Return (x, y) of the center of cell containing provided text 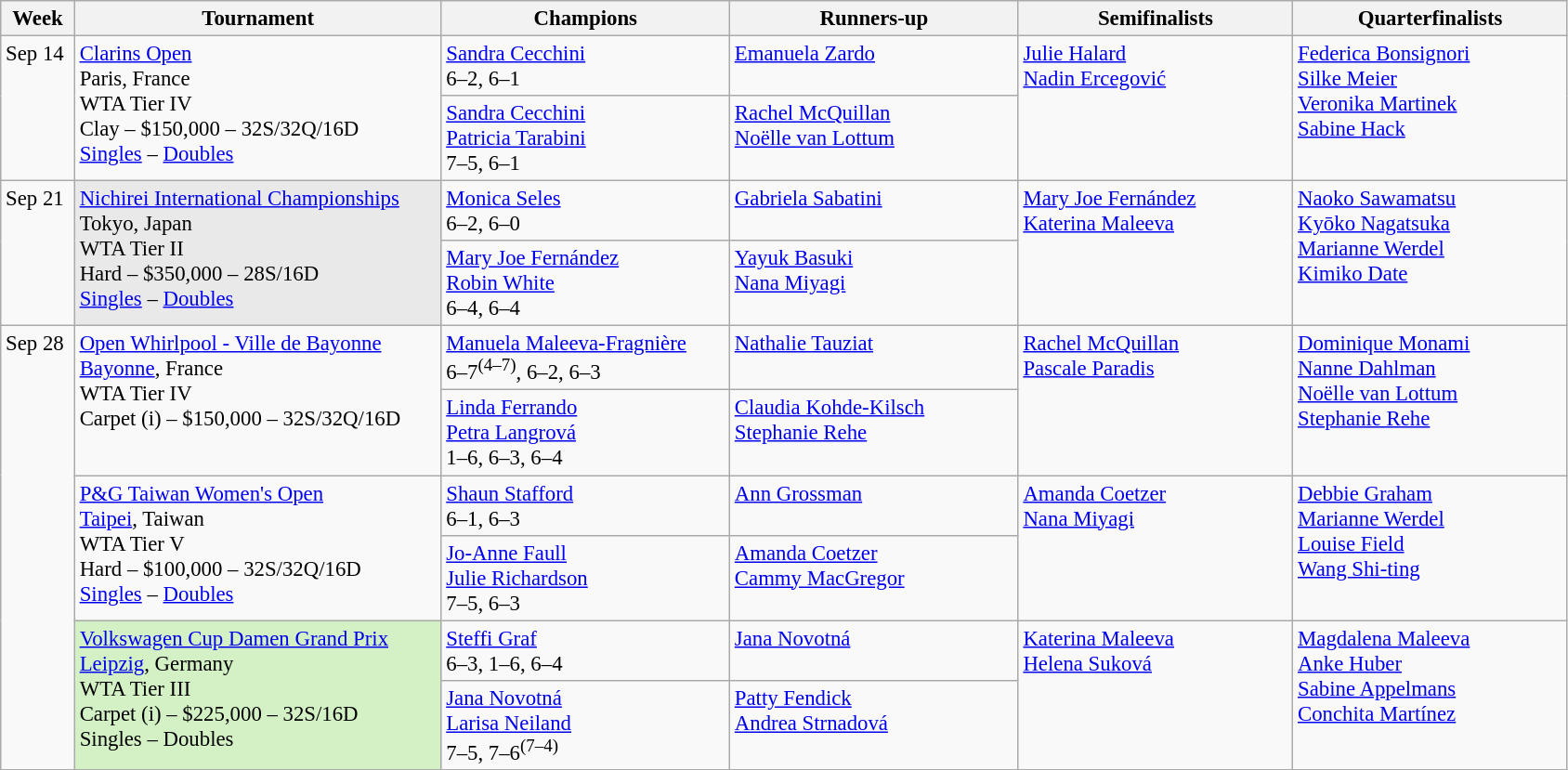
Katerina Maleeva Helena Suková (1156, 695)
Patty Fendick Andrea Strnadová (875, 724)
Clarins OpenParis, FranceWTA Tier IVClay – $150,000 – 32S/32Q/16DSingles – Doubles (258, 109)
Open Whirlpool - Ville de BayonneBayonne, FranceWTA Tier IVCarpet (i) – $150,000 – 32S/32Q/16D (258, 401)
Debbie Graham Marianne Werdel Louise Field Wang Shi-ting (1431, 548)
Rachel McQuillan Noëlle van Lottum (875, 138)
Monica Seles6–2, 6–0 (585, 212)
Jo-Anne Faull Julie Richardson7–5, 6–3 (585, 578)
Rachel McQuillan Pascale Paradis (1156, 401)
Amanda Coetzer Cammy MacGregor (875, 578)
Week (38, 19)
Amanda Coetzer Nana Miyagi (1156, 548)
Linda Ferrando Petra Langrová1–6, 6–3, 6–4 (585, 433)
Sep 14 (38, 109)
Tournament (258, 19)
Volkswagen Cup Damen Grand PrixLeipzig, GermanyWTA Tier IIICarpet (i) – $225,000 – 32S/16DSingles – Doubles (258, 695)
Nathalie Tauziat (875, 359)
Sandra Cecchini Patricia Tarabini7–5, 6–1 (585, 138)
Sep 21 (38, 254)
Shaun Stafford6–1, 6–3 (585, 505)
Federica Bonsignori Silke Meier Veronika Martinek Sabine Hack (1431, 109)
Magdalena Maleeva Anke Huber Sabine Appelmans Conchita Martínez (1431, 695)
P&G Taiwan Women's Open Taipei, TaiwanWTA Tier VHard – $100,000 – 32S/32Q/16DSingles – Doubles (258, 548)
Champions (585, 19)
Jana Novotná Larisa Neiland7–5, 7–6(7–4) (585, 724)
Sandra Cecchini6–2, 6–1 (585, 67)
Quarterfinalists (1431, 19)
Semifinalists (1156, 19)
Naoko Sawamatsu Kyōko Nagatsuka Marianne Werdel Kimiko Date (1431, 254)
Gabriela Sabatini (875, 212)
Nichirei International Championships Tokyo, JapanWTA Tier IIHard – $350,000 – 28S/16DSingles – Doubles (258, 254)
Claudia Kohde-Kilsch Stephanie Rehe (875, 433)
Runners-up (875, 19)
Sep 28 (38, 548)
Manuela Maleeva-Fragnière6–7(4–7), 6–2, 6–3 (585, 359)
Yayuk Basuki Nana Miyagi (875, 283)
Steffi Graf6–3, 1–6, 6–4 (585, 650)
Ann Grossman (875, 505)
Mary Joe Fernández Robin White6–4, 6–4 (585, 283)
Jana Novotná (875, 650)
Julie Halard Nadin Ercegović (1156, 109)
Mary Joe Fernández Katerina Maleeva (1156, 254)
Emanuela Zardo (875, 67)
Dominique Monami Nanne Dahlman Noëlle van Lottum Stephanie Rehe (1431, 401)
